Output the (x, y) coordinate of the center of the cell containing the given text.  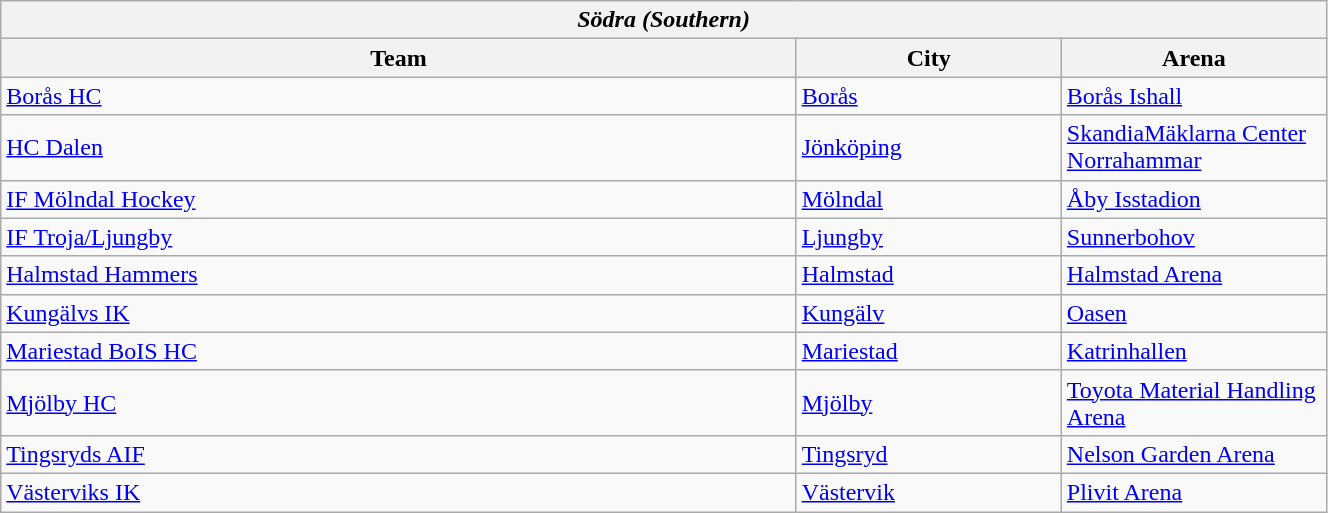
Katrinhallen (1194, 351)
Halmstad (928, 275)
Mjölby (928, 402)
City (928, 58)
Tingsryds AIF (398, 454)
Oasen (1194, 313)
Arena (1194, 58)
Mjölby HC (398, 402)
Kungälvs IK (398, 313)
Halmstad Arena (1194, 275)
Mölndal (928, 199)
Södra (Southern) (664, 20)
Västervik (928, 492)
Team (398, 58)
Sunnerbohov (1194, 237)
Kungälv (928, 313)
Borås Ishall (1194, 96)
SkandiaMäklarna Center Norrahammar (1194, 148)
IF Mölndal Hockey (398, 199)
Tingsryd (928, 454)
Nelson Garden Arena (1194, 454)
Toyota Material Handling Arena (1194, 402)
Mariestad (928, 351)
Halmstad Hammers (398, 275)
Åby Isstadion (1194, 199)
IF Troja/Ljungby (398, 237)
Borås HC (398, 96)
Ljungby (928, 237)
Västerviks IK (398, 492)
Borås (928, 96)
Mariestad BoIS HC (398, 351)
Jönköping (928, 148)
HC Dalen (398, 148)
Plivit Arena (1194, 492)
